Detect which cell encompasses the target text, then output its [x, y] center coordinate. 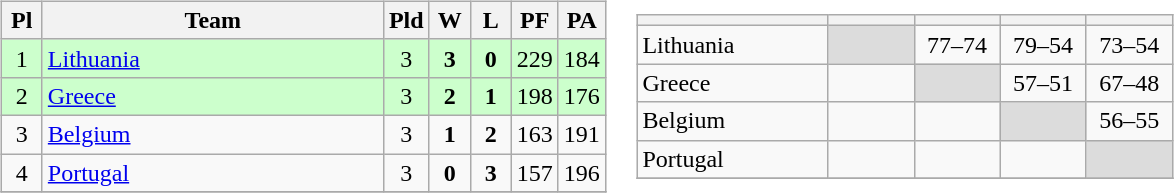
176 [582, 96]
L [490, 20]
56–55 [1129, 121]
196 [582, 173]
W [450, 20]
PA [582, 20]
229 [534, 58]
73–54 [1129, 45]
Pl [22, 20]
163 [534, 134]
77–74 [957, 45]
PF [534, 20]
Pld [406, 20]
Team [212, 20]
57–51 [1043, 83]
191 [582, 134]
67–48 [1129, 83]
157 [534, 173]
79–54 [1043, 45]
184 [582, 58]
198 [534, 96]
4 [22, 173]
